Return [X, Y] of the center of cell containing provided text 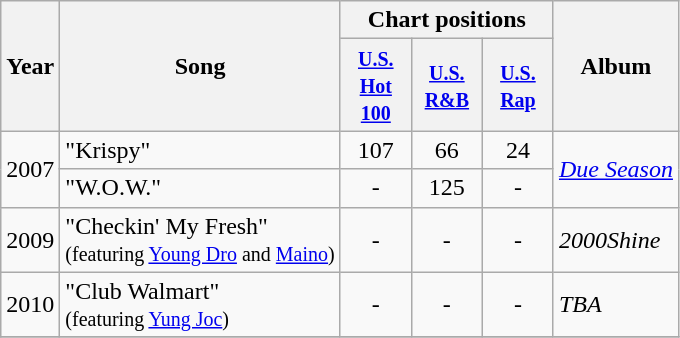
2009 [30, 240]
2007 [30, 169]
107 [376, 150]
TBA [616, 304]
2000Shine [616, 240]
Year [30, 66]
24 [518, 150]
"Checkin' My Fresh"(featuring Young Dro and Maino) [200, 240]
"Club Walmart"(featuring Yung Joc) [200, 304]
Song [200, 66]
66 [446, 150]
2010 [30, 304]
U.S. Rap [518, 85]
Chart positions [446, 20]
Album [616, 66]
U.S. R&B [446, 85]
Due Season [616, 169]
"W.O.W." [200, 188]
125 [446, 188]
"Krispy" [200, 150]
U.S. Hot 100 [376, 85]
